For the text-containing cell, return its midpoint in (x, y) coordinate format. 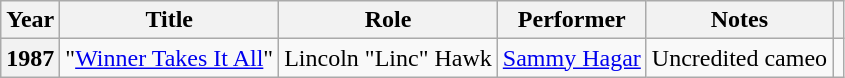
Performer (572, 20)
Role (388, 20)
Notes (739, 20)
"Winner Takes It All" (170, 58)
Year (30, 20)
Lincoln "Linc" Hawk (388, 58)
Sammy Hagar (572, 58)
Title (170, 20)
1987 (30, 58)
Uncredited cameo (739, 58)
